Provide the (x, y) coordinate of the cell's center where the given text is located.  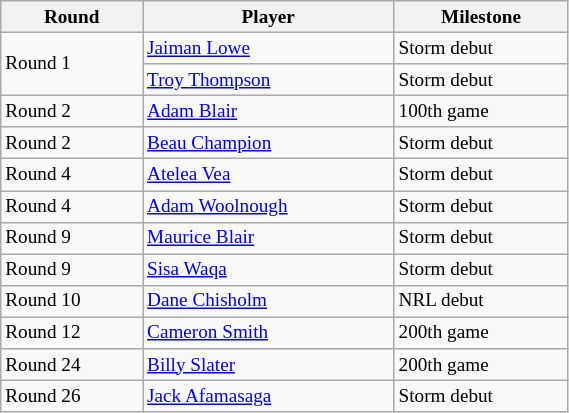
Milestone (481, 17)
Round 24 (72, 365)
Player (268, 17)
Maurice Blair (268, 238)
Round 26 (72, 396)
Troy Thompson (268, 80)
Sisa Waqa (268, 270)
Beau Champion (268, 143)
Cameron Smith (268, 333)
Dane Chisholm (268, 301)
Jaiman Lowe (268, 48)
Round 1 (72, 64)
Round 12 (72, 333)
Round 10 (72, 301)
NRL debut (481, 301)
Billy Slater (268, 365)
Atelea Vea (268, 175)
Round (72, 17)
Adam Woolnough (268, 206)
Adam Blair (268, 111)
100th game (481, 111)
Jack Afamasaga (268, 396)
